Scan for the cell matching the given text and deliver its (X, Y) coordinate at center. 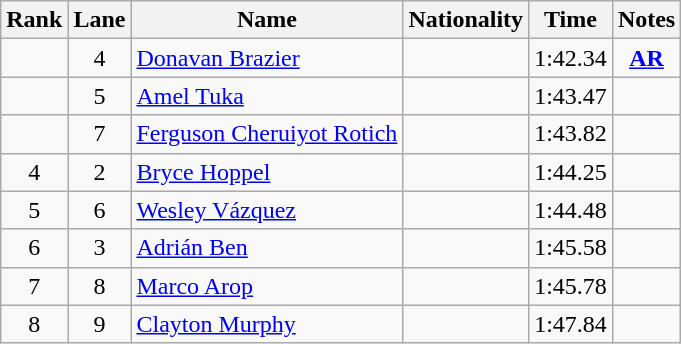
Ferguson Cheruiyot Rotich (267, 134)
Lane (100, 20)
2 (100, 172)
Adrián Ben (267, 248)
Clayton Murphy (267, 324)
Nationality (466, 20)
1:47.84 (571, 324)
9 (100, 324)
Wesley Vázquez (267, 210)
Time (571, 20)
Name (267, 20)
1:43.47 (571, 96)
1:44.25 (571, 172)
1:45.58 (571, 248)
Amel Tuka (267, 96)
1:43.82 (571, 134)
1:42.34 (571, 58)
Notes (646, 20)
Bryce Hoppel (267, 172)
1:45.78 (571, 286)
Donavan Brazier (267, 58)
Rank (34, 20)
Marco Arop (267, 286)
3 (100, 248)
AR (646, 58)
1:44.48 (571, 210)
